Determine the [X, Y] coordinate at the center of the cell enclosing the given text.  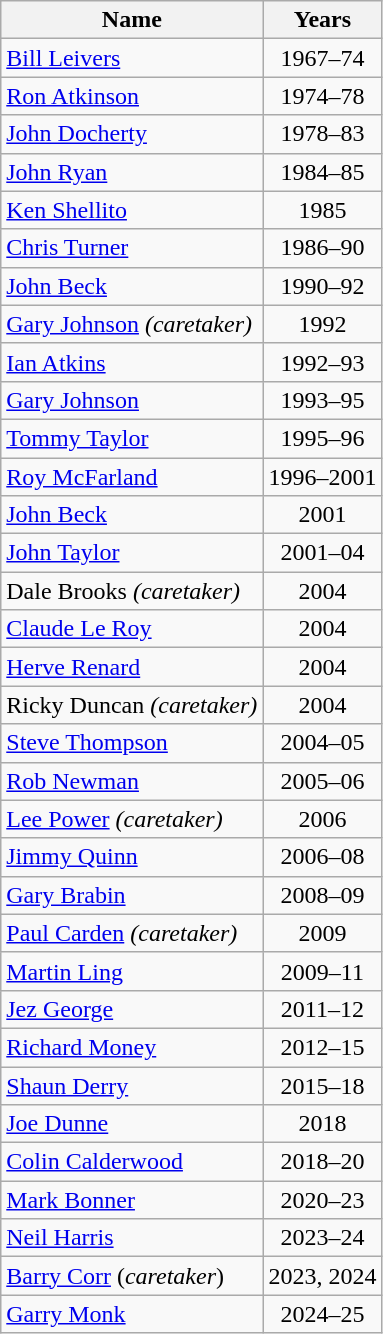
1995–96 [322, 438]
Gary Johnson [132, 400]
John Ryan [132, 172]
Ian Atkins [132, 362]
Bill Leivers [132, 58]
2008–09 [322, 895]
Barry Corr (caretaker) [132, 1276]
1986–90 [322, 248]
Gary Brabin [132, 895]
2011–12 [322, 1009]
John Taylor [132, 553]
Lee Power (caretaker) [132, 819]
Ron Atkinson [132, 96]
Years [322, 20]
2006 [322, 819]
2005–06 [322, 781]
Shaun Derry [132, 1085]
2009 [322, 933]
1992 [322, 324]
1974–78 [322, 96]
2001–04 [322, 553]
2018 [322, 1124]
Steve Thompson [132, 743]
2009–11 [322, 971]
2018–20 [322, 1162]
Neil Harris [132, 1238]
Dale Brooks (caretaker) [132, 591]
1990–92 [322, 286]
Name [132, 20]
1985 [322, 210]
2004–05 [322, 743]
Garry Monk [132, 1314]
2012–15 [322, 1047]
Claude Le Roy [132, 629]
1992–93 [322, 362]
Jez George [132, 1009]
Tommy Taylor [132, 438]
2006–08 [322, 857]
2001 [322, 515]
Herve Renard [132, 667]
Jimmy Quinn [132, 857]
Chris Turner [132, 248]
2020–23 [322, 1200]
2015–18 [322, 1085]
Gary Johnson (caretaker) [132, 324]
Mark Bonner [132, 1200]
Rob Newman [132, 781]
Paul Carden (caretaker) [132, 933]
1984–85 [322, 172]
Colin Calderwood [132, 1162]
Richard Money [132, 1047]
1996–2001 [322, 477]
Ken Shellito [132, 210]
2023–24 [322, 1238]
Roy McFarland [132, 477]
1967–74 [322, 58]
Joe Dunne [132, 1124]
Ricky Duncan (caretaker) [132, 705]
1978–83 [322, 134]
1993–95 [322, 400]
2024–25 [322, 1314]
Martin Ling [132, 971]
2023, 2024 [322, 1276]
John Docherty [132, 134]
